Extract the [x, y] coordinate from the center of the cell holding the provided text.  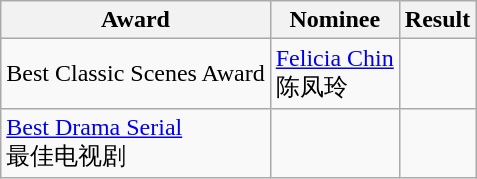
Best Classic Scenes Award [136, 74]
Result [437, 20]
Best Drama Serial 最佳电视剧 [136, 143]
Award [136, 20]
Felicia Chin 陈凤玲 [334, 74]
Nominee [334, 20]
